From the cell containing the given text, extract its center point as [X, Y] coordinate. 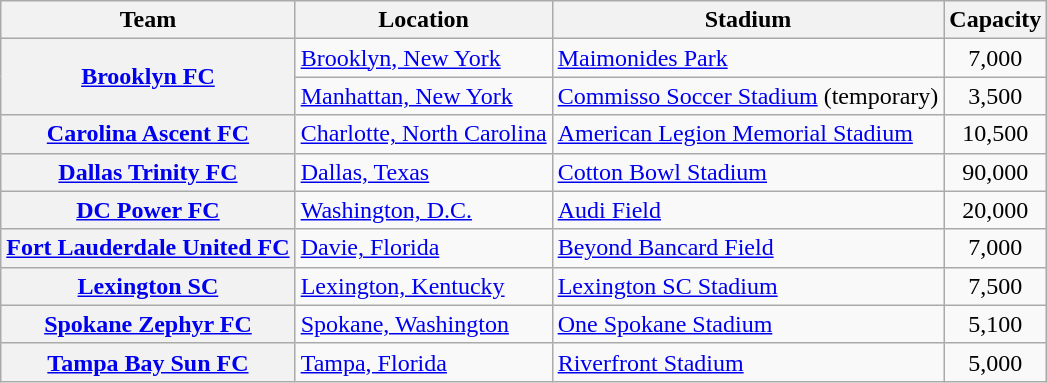
Spokane Zephyr FC [148, 324]
10,500 [996, 134]
20,000 [996, 210]
3,500 [996, 96]
Brooklyn, New York [424, 58]
DC Power FC [148, 210]
Dallas Trinity FC [148, 172]
Lexington SC Stadium [748, 286]
Lexington, Kentucky [424, 286]
Commisso Soccer Stadium (temporary) [748, 96]
Beyond Bancard Field [748, 248]
Stadium [748, 20]
Brooklyn FC [148, 77]
One Spokane Stadium [748, 324]
7,500 [996, 286]
Charlotte, North Carolina [424, 134]
American Legion Memorial Stadium [748, 134]
Riverfront Stadium [748, 362]
Team [148, 20]
5,100 [996, 324]
Capacity [996, 20]
Spokane, Washington [424, 324]
5,000 [996, 362]
Dallas, Texas [424, 172]
Washington, D.C. [424, 210]
Location [424, 20]
Cotton Bowl Stadium [748, 172]
Davie, Florida [424, 248]
Manhattan, New York [424, 96]
Audi Field [748, 210]
Tampa Bay Sun FC [148, 362]
Tampa, Florida [424, 362]
90,000 [996, 172]
Lexington SC [148, 286]
Carolina Ascent FC [148, 134]
Maimonides Park [748, 58]
Fort Lauderdale United FC [148, 248]
